Detect which cell encompasses the target text, then output its (X, Y) center coordinate. 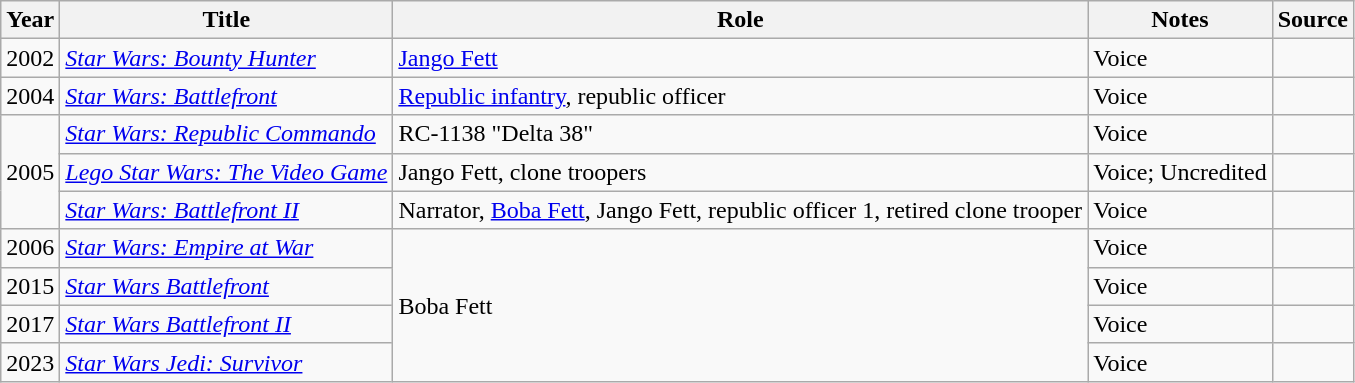
Voice; Uncredited (1180, 172)
Star Wars: Empire at War (226, 248)
Star Wars Jedi: Survivor (226, 362)
Star Wars: Battlefront II (226, 210)
Title (226, 20)
Notes (1180, 20)
Jango Fett (740, 58)
Narrator, Boba Fett, Jango Fett, republic officer 1, retired clone trooper (740, 210)
Republic infantry, republic officer (740, 96)
Star Wars: Bounty Hunter (226, 58)
2005 (30, 172)
2004 (30, 96)
2017 (30, 324)
Jango Fett, clone troopers (740, 172)
2023 (30, 362)
Star Wars Battlefront (226, 286)
2002 (30, 58)
RC-1138 "Delta 38" (740, 134)
2006 (30, 248)
Source (1312, 20)
Boba Fett (740, 305)
Role (740, 20)
Star Wars: Battlefront (226, 96)
2015 (30, 286)
Lego Star Wars: The Video Game (226, 172)
Year (30, 20)
Star Wars: Republic Commando (226, 134)
Star Wars Battlefront II (226, 324)
